Identify which cell holds the provided text, then report its [x, y] central coordinate. 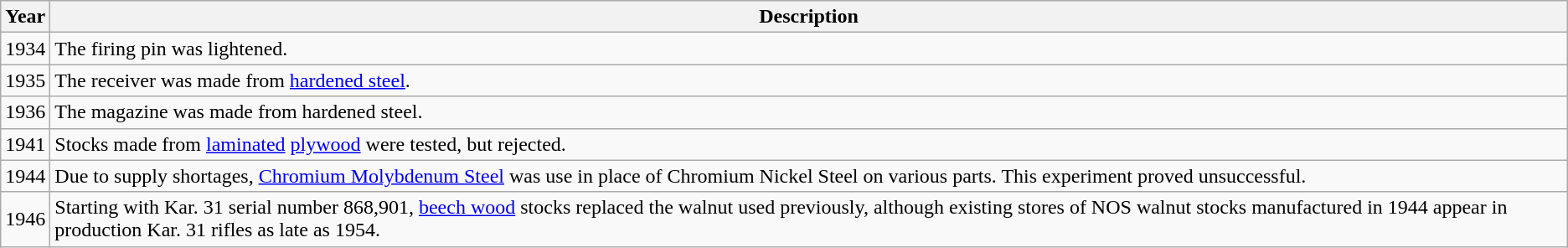
Description [809, 17]
1935 [25, 80]
1941 [25, 144]
The firing pin was lightened. [809, 49]
The magazine was made from hardened steel. [809, 112]
The receiver was made from hardened steel. [809, 80]
1934 [25, 49]
Year [25, 17]
Due to supply shortages, Chromium Molybdenum Steel was use in place of Chromium Nickel Steel on various parts. This experiment proved unsuccessful. [809, 176]
Stocks made from laminated plywood were tested, but rejected. [809, 144]
1936 [25, 112]
1944 [25, 176]
1946 [25, 220]
